Extract the (X, Y) coordinate from the center of the cell holding the provided text.  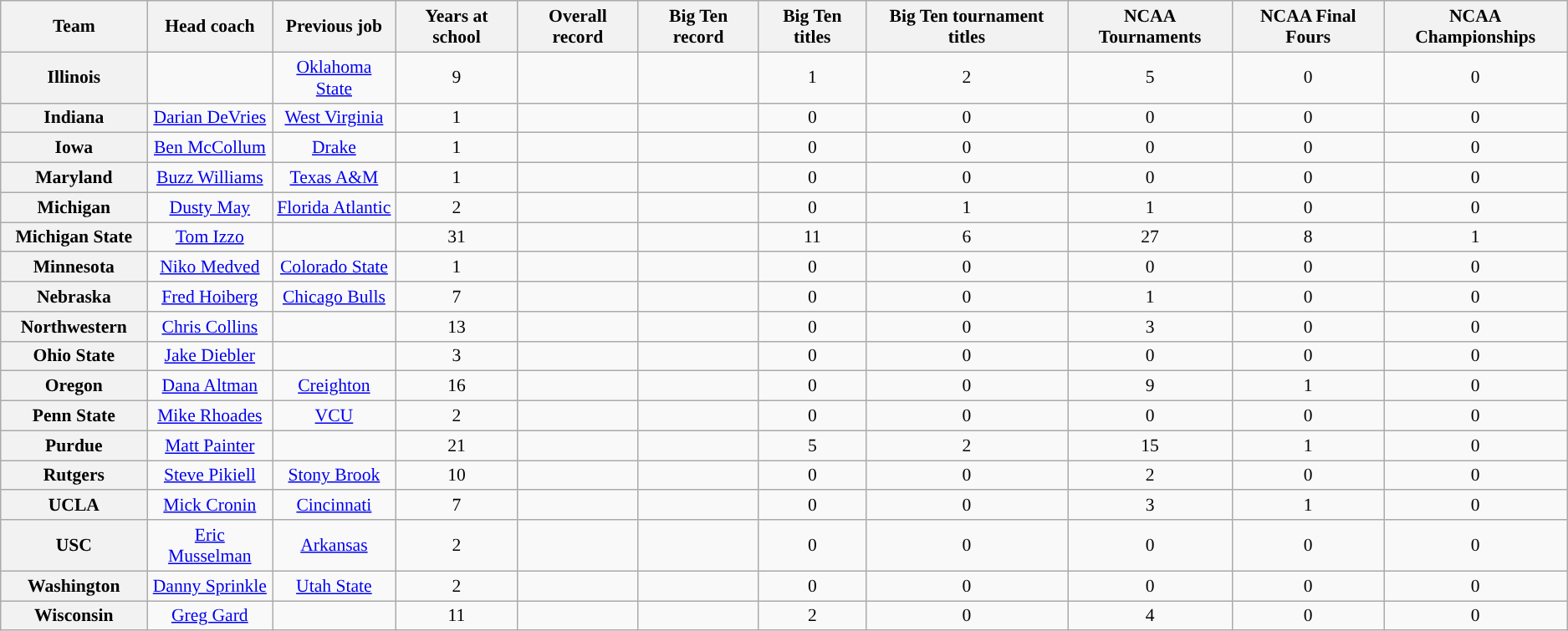
Jake Diebler (210, 356)
16 (457, 386)
Nebraska (74, 297)
Buzz Williams (210, 178)
Florida Atlantic (335, 207)
Oklahoma State (335, 77)
Eric Musselman (210, 545)
Team (74, 27)
Colorado State (335, 267)
UCLA (74, 506)
Stony Brook (335, 476)
Dusty May (210, 207)
USC (74, 545)
Niko Medved (210, 267)
Illinois (74, 77)
Head coach (210, 27)
Northwestern (74, 327)
Oregon (74, 386)
West Virginia (335, 118)
13 (457, 327)
Chicago Bulls (335, 297)
Dana Altman (210, 386)
Overall record (578, 27)
15 (1149, 445)
Washington (74, 586)
NCAA Tournaments (1149, 27)
Texas A&M (335, 178)
Big Ten titles (812, 27)
VCU (335, 416)
Tom Izzo (210, 237)
Indiana (74, 118)
Fred Hoiberg (210, 297)
Mick Cronin (210, 506)
21 (457, 445)
Previous job (335, 27)
Drake (335, 148)
Years at school (457, 27)
Maryland (74, 178)
4 (1149, 616)
Arkansas (335, 545)
8 (1308, 237)
Cincinnati (335, 506)
Ben McCollum (210, 148)
31 (457, 237)
Ohio State (74, 356)
Danny Sprinkle (210, 586)
Michigan (74, 207)
Iowa (74, 148)
6 (967, 237)
NCAA Final Fours (1308, 27)
Utah State (335, 586)
Mike Rhoades (210, 416)
Big Ten record (698, 27)
Darian DeVries (210, 118)
Minnesota (74, 267)
Wisconsin (74, 616)
Michigan State (74, 237)
NCAA Championships (1475, 27)
Penn State (74, 416)
10 (457, 476)
Chris Collins (210, 327)
Steve Pikiell (210, 476)
Purdue (74, 445)
Greg Gard (210, 616)
Matt Painter (210, 445)
Rutgers (74, 476)
Creighton (335, 386)
Big Ten tournament titles (967, 27)
27 (1149, 237)
